Search for the cell housing the specified text and yield its [x, y] center coordinate. 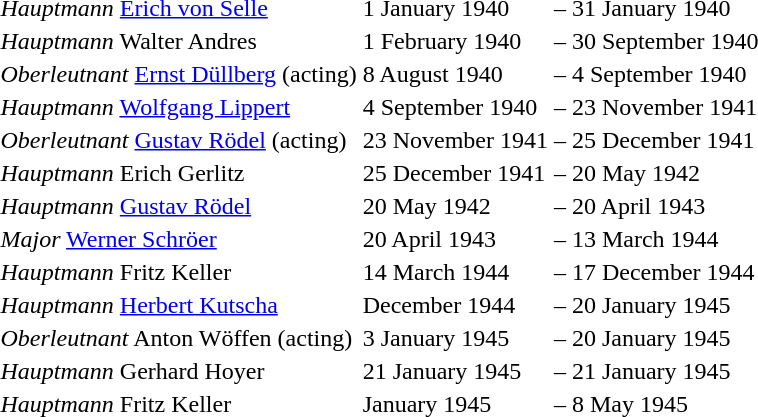
23 November 1941 [455, 140]
4 September 1940 [455, 107]
1 February 1940 [455, 41]
December 1944 [455, 305]
20 April 1943 [455, 239]
20 May 1942 [455, 206]
14 March 1944 [455, 272]
3 January 1945 [455, 338]
21 January 1945 [455, 371]
8 August 1940 [455, 74]
25 December 1941 [455, 173]
